From the cell containing the given text, extract its center point as (x, y) coordinate. 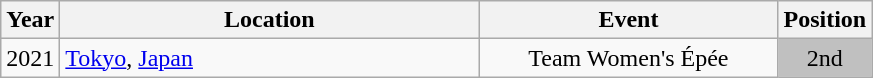
2021 (30, 58)
Year (30, 20)
Location (270, 20)
Event (628, 20)
2nd (825, 58)
Tokyo, Japan (270, 58)
Position (825, 20)
Team Women's Épée (628, 58)
